Output the (x, y) coordinate of the center of the cell containing the given text.  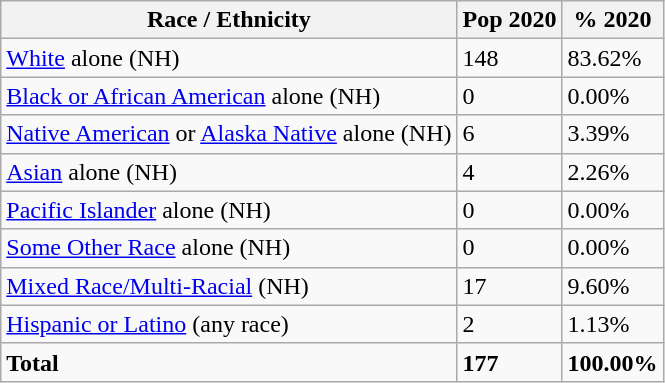
6 (510, 134)
9.60% (612, 286)
4 (510, 172)
3.39% (612, 134)
Race / Ethnicity (229, 20)
Pop 2020 (510, 20)
2 (510, 324)
Mixed Race/Multi-Racial (NH) (229, 286)
2.26% (612, 172)
Some Other Race alone (NH) (229, 248)
17 (510, 286)
83.62% (612, 58)
Black or African American alone (NH) (229, 96)
177 (510, 362)
% 2020 (612, 20)
Native American or Alaska Native alone (NH) (229, 134)
White alone (NH) (229, 58)
Total (229, 362)
148 (510, 58)
100.00% (612, 362)
1.13% (612, 324)
Hispanic or Latino (any race) (229, 324)
Pacific Islander alone (NH) (229, 210)
Asian alone (NH) (229, 172)
